Scan for the cell matching the given text and deliver its [X, Y] coordinate at center. 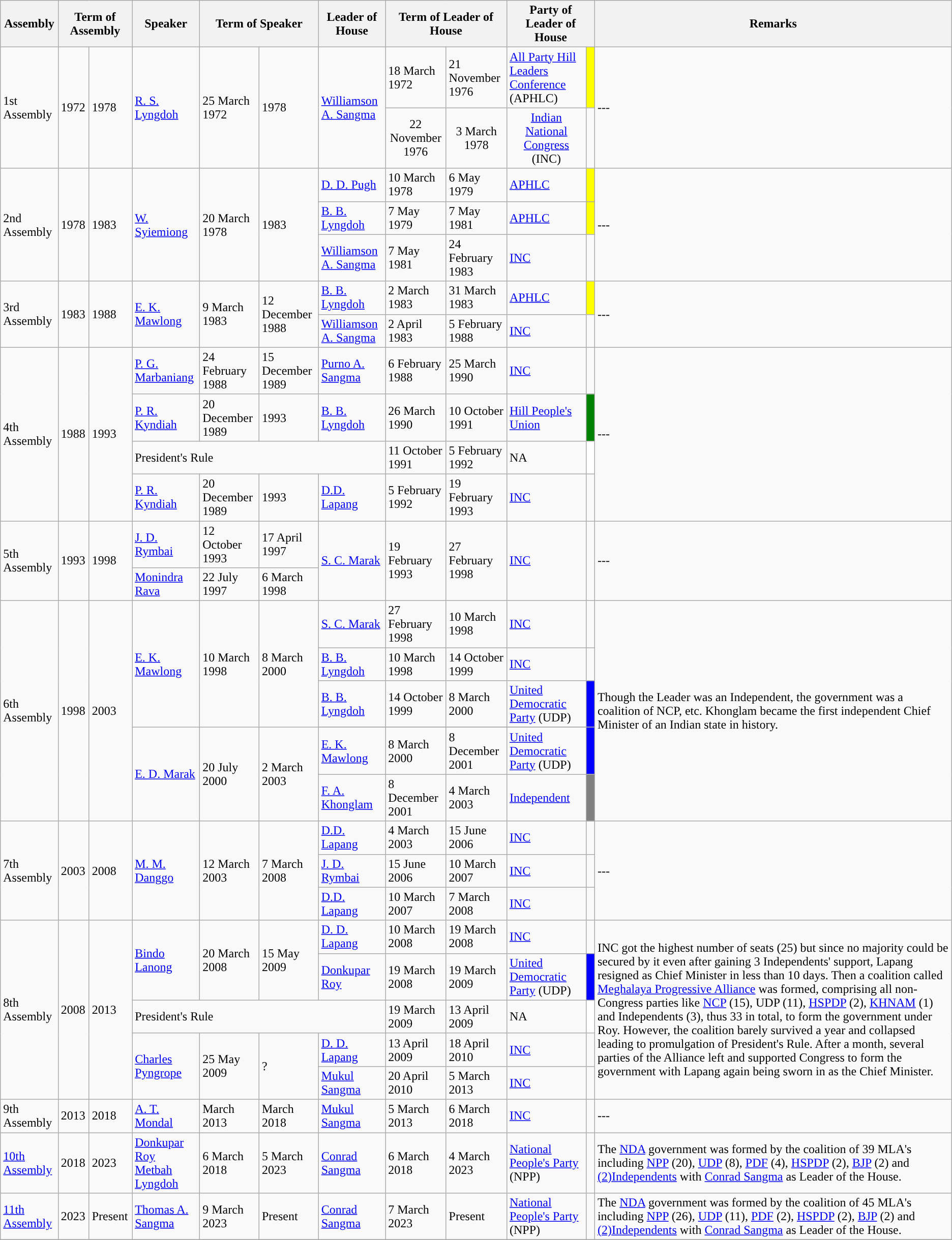
2nd Assembly [29, 225]
1972 [73, 108]
9th Assembly [29, 1115]
5 March 2023 [289, 1163]
10 October 1991 [476, 417]
25 March 1990 [476, 371]
Term of Speaker [259, 24]
24 February 1988 [230, 371]
3rd Assembly [29, 314]
R. S. Lyngdoh [166, 108]
12 March 2003 [230, 870]
9 March 1983 [230, 314]
A. T. Mondal [166, 1115]
20 March 1978 [230, 225]
E. D. Marak [166, 774]
Assembly [29, 24]
1st Assembly [29, 108]
2 March 1983 [416, 298]
25 March 1972 [230, 108]
26 March 1990 [416, 417]
P. G. Marbaniang [166, 371]
9 March 2023 [230, 1217]
20 April 2010 [416, 1083]
Purno A. Sangma [352, 371]
6 February 1988 [416, 371]
Donkupar RoyMetbah Lyngdoh [166, 1163]
Thomas A. Sangma [166, 1217]
All Party Hill Leaders Conference (APHLC) [546, 77]
Remarks [773, 24]
Speaker [166, 24]
? [289, 1066]
F. A. Khonglam [352, 798]
12 December 1988 [289, 314]
Term of Leader of House [447, 24]
6th Assembly [29, 711]
15 May 2009 [289, 960]
Bindo Lanong [166, 960]
5th Assembly [29, 560]
21 November 1976 [476, 77]
4 March 2023 [476, 1163]
5 February 1988 [476, 330]
11th Assembly [29, 1217]
4th Assembly [29, 434]
20 March 2008 [230, 960]
March 2013 [230, 1115]
2 April 1983 [416, 330]
24 February 1983 [476, 258]
2 March 2003 [289, 774]
22 July 1997 [230, 585]
17 April 1997 [289, 544]
Charles Pyngrope [166, 1066]
Donkupar Roy [352, 977]
Independent [546, 798]
31 March 1983 [476, 298]
Indian National Congress (INC) [546, 138]
18 April 2010 [476, 1049]
20 July 2000 [230, 774]
Monindra Rava [166, 585]
12 October 1993 [230, 544]
18 March 1972 [416, 77]
D. D. Pugh [352, 185]
M. M. Danggo [166, 870]
10th Assembly [29, 1163]
7 May 1979 [416, 218]
25 May 2009 [230, 1066]
W. Syiemiong [166, 225]
10 March 1978 [416, 185]
Party of Leader of House [550, 24]
8th Assembly [29, 1010]
6 May 1979 [476, 185]
March 2018 [289, 1115]
6 March 1998 [289, 585]
11 October 1991 [416, 458]
Term of Assembly [95, 24]
7th Assembly [29, 870]
Hill People's Union [546, 417]
7 March 2023 [416, 1217]
22 November 1976 [416, 138]
15 December 1989 [289, 371]
10 March 2008 [416, 936]
3 March 1978 [476, 138]
Leader of House [352, 24]
